Locate the cell with the specified text and output its [x, y] center coordinate. 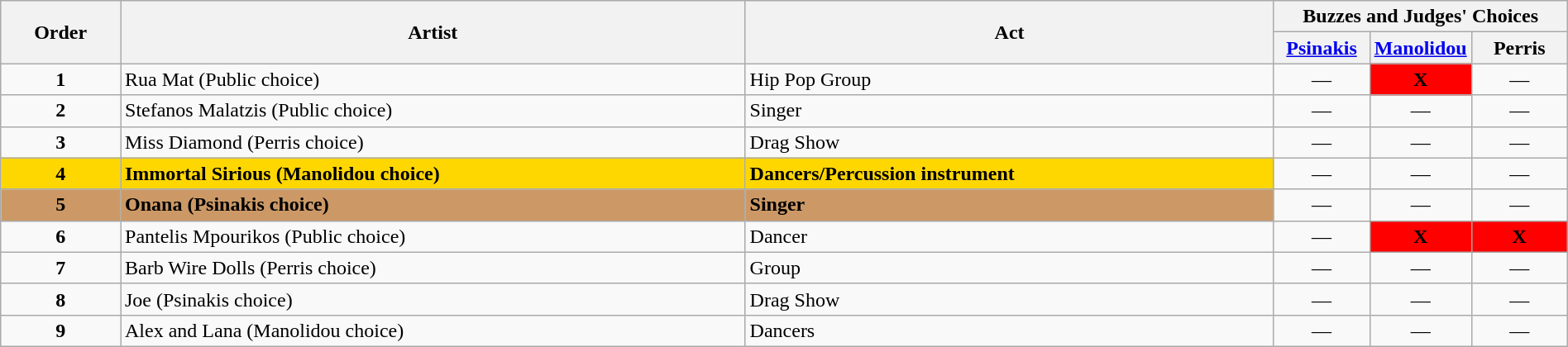
Joe (Psinakis choice) [433, 299]
Artist [433, 32]
Rua Mat (Public choice) [433, 79]
Miss Diamond (Perris choice) [433, 142]
Dancers/Percussion instrument [1009, 173]
Dancers [1009, 330]
6 [61, 236]
Buzzes and Judges' Choices [1421, 17]
Hip Pop Group [1009, 79]
Act [1009, 32]
Onana (Psinakis choice) [433, 205]
5 [61, 205]
Stefanos Malatzis (Public choice) [433, 111]
Psinakis [1322, 48]
Order [61, 32]
8 [61, 299]
Alex and Lana (Manolidou choice) [433, 330]
Pantelis Mpourikos (Public choice) [433, 236]
Group [1009, 268]
3 [61, 142]
2 [61, 111]
Manolidou [1421, 48]
Dancer [1009, 236]
Perris [1519, 48]
Barb Wire Dolls (Perris choice) [433, 268]
Immortal Sirious (Manolidou choice) [433, 173]
7 [61, 268]
1 [61, 79]
9 [61, 330]
4 [61, 173]
